From the cell containing the given text, extract its center point as [x, y] coordinate. 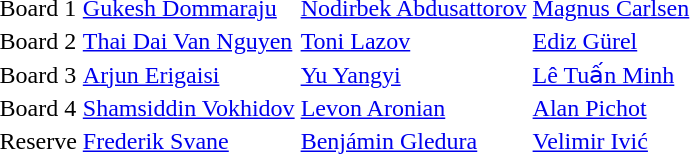
Levon Aronian [414, 109]
Arjun Erigaisi [188, 75]
Yu Yangyi [414, 75]
Toni Lazov [414, 41]
Thai Dai Van Nguyen [188, 41]
Shamsiddin Vokhidov [188, 109]
